Return the [X, Y] coordinate for the center point of the cell that contains the specified text.  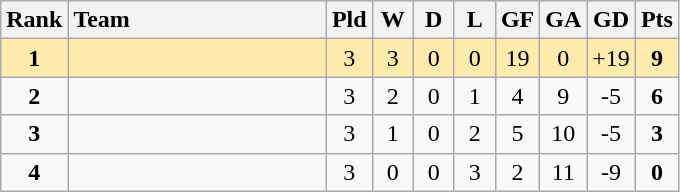
L [474, 20]
Team [198, 20]
Pts [656, 20]
GA [564, 20]
W [392, 20]
11 [564, 172]
10 [564, 134]
GF [517, 20]
-9 [612, 172]
5 [517, 134]
Pld [349, 20]
19 [517, 58]
Rank [34, 20]
GD [612, 20]
D [434, 20]
+19 [612, 58]
6 [656, 96]
